Locate the cell with the specified text and output its [X, Y] center coordinate. 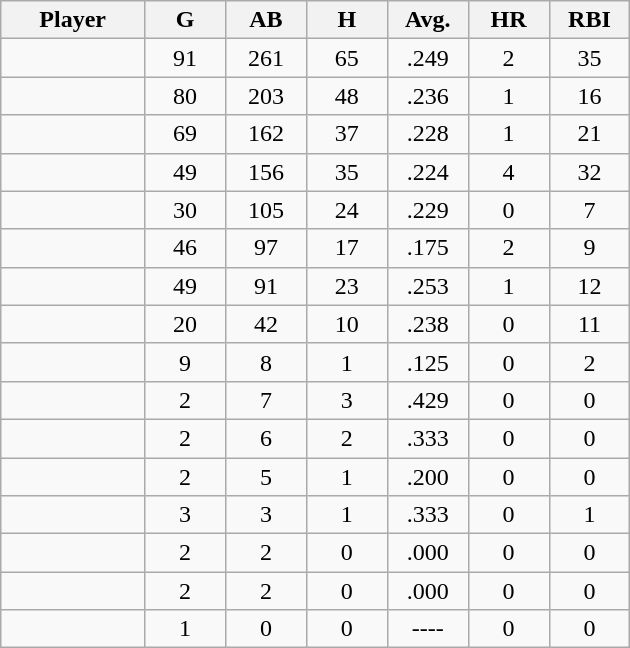
17 [346, 248]
21 [590, 134]
.175 [428, 248]
H [346, 20]
G [186, 20]
23 [346, 286]
.125 [428, 362]
Player [73, 20]
20 [186, 324]
8 [266, 362]
.249 [428, 58]
AB [266, 20]
.229 [428, 210]
11 [590, 324]
.200 [428, 477]
65 [346, 58]
48 [346, 96]
261 [266, 58]
30 [186, 210]
.429 [428, 400]
42 [266, 324]
---- [428, 629]
156 [266, 172]
69 [186, 134]
RBI [590, 20]
6 [266, 438]
162 [266, 134]
.238 [428, 324]
.228 [428, 134]
5 [266, 477]
12 [590, 286]
4 [508, 172]
24 [346, 210]
.236 [428, 96]
16 [590, 96]
80 [186, 96]
32 [590, 172]
97 [266, 248]
Avg. [428, 20]
10 [346, 324]
203 [266, 96]
.253 [428, 286]
HR [508, 20]
46 [186, 248]
.224 [428, 172]
37 [346, 134]
105 [266, 210]
